From the cell containing the given text, extract its center point as [x, y] coordinate. 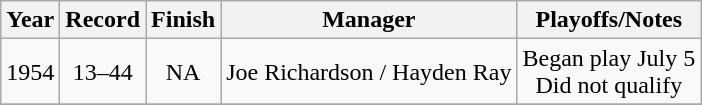
Finish [184, 20]
1954 [30, 72]
13–44 [103, 72]
Record [103, 20]
Year [30, 20]
Joe Richardson / Hayden Ray [369, 72]
Manager [369, 20]
Playoffs/Notes [609, 20]
NA [184, 72]
Began play July 5Did not qualify [609, 72]
